Determine the (x, y) coordinate at the center of the cell enclosing the given text.  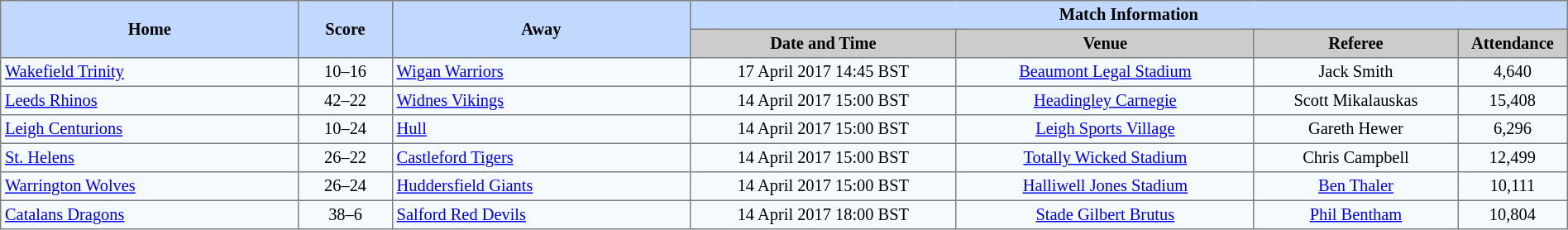
Home (150, 30)
26–24 (346, 186)
Away (541, 30)
Jack Smith (1355, 72)
Wakefield Trinity (150, 72)
Leigh Centurions (150, 129)
Venue (1105, 43)
10–16 (346, 72)
Hull (541, 129)
Castleford Tigers (541, 157)
10,111 (1513, 186)
Date and Time (823, 43)
15,408 (1513, 100)
Headingley Carnegie (1105, 100)
Referee (1355, 43)
4,640 (1513, 72)
6,296 (1513, 129)
Stade Gilbert Brutus (1105, 214)
Scott Mikalauskas (1355, 100)
10,804 (1513, 214)
Score (346, 30)
Halliwell Jones Stadium (1105, 186)
26–22 (346, 157)
Beaumont Legal Stadium (1105, 72)
Wigan Warriors (541, 72)
12,499 (1513, 157)
Ben Thaler (1355, 186)
St. Helens (150, 157)
Huddersfield Giants (541, 186)
Catalans Dragons (150, 214)
Warrington Wolves (150, 186)
Phil Bentham (1355, 214)
Totally Wicked Stadium (1105, 157)
Salford Red Devils (541, 214)
42–22 (346, 100)
Gareth Hewer (1355, 129)
Attendance (1513, 43)
Leeds Rhinos (150, 100)
Widnes Vikings (541, 100)
Chris Campbell (1355, 157)
10–24 (346, 129)
14 April 2017 18:00 BST (823, 214)
Match Information (1128, 15)
Leigh Sports Village (1105, 129)
38–6 (346, 214)
17 April 2017 14:45 BST (823, 72)
